Output the (x, y) coordinate of the center of the cell containing the given text.  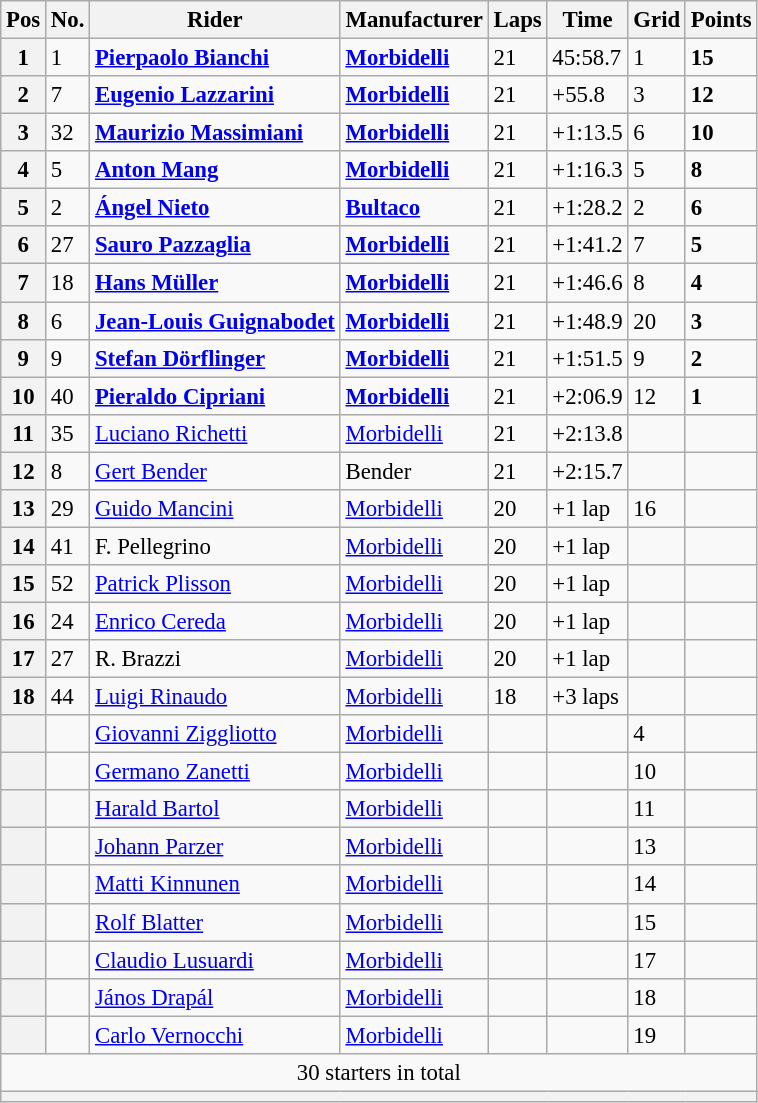
Patrick Plisson (215, 584)
Bultaco (414, 208)
Enrico Cereda (215, 621)
45:58.7 (588, 58)
Points (720, 20)
Gert Bender (215, 471)
Rolf Blatter (215, 922)
Maurizio Massimiani (215, 133)
32 (68, 133)
János Drapál (215, 997)
F. Pellegrino (215, 546)
52 (68, 584)
Hans Müller (215, 283)
44 (68, 697)
30 starters in total (379, 1073)
Laps (518, 20)
Germano Zanetti (215, 772)
+3 laps (588, 697)
Eugenio Lazzarini (215, 95)
24 (68, 621)
+2:06.9 (588, 396)
29 (68, 509)
Pierpaolo Bianchi (215, 58)
Claudio Lusuardi (215, 960)
Carlo Vernocchi (215, 1035)
Luigi Rinaudo (215, 697)
No. (68, 20)
Time (588, 20)
Grid (656, 20)
Sauro Pazzaglia (215, 245)
+1:51.5 (588, 358)
Jean-Louis Guignabodet (215, 321)
Manufacturer (414, 20)
+1:13.5 (588, 133)
Luciano Richetti (215, 433)
41 (68, 546)
Bender (414, 471)
+1:48.9 (588, 321)
+1:41.2 (588, 245)
Pos (24, 20)
Johann Parzer (215, 847)
+1:16.3 (588, 170)
+1:28.2 (588, 208)
35 (68, 433)
40 (68, 396)
Stefan Dörflinger (215, 358)
Pieraldo Cipriani (215, 396)
+55.8 (588, 95)
Rider (215, 20)
Harald Bartol (215, 809)
+1:46.6 (588, 283)
19 (656, 1035)
Giovanni Ziggliotto (215, 734)
Matti Kinnunen (215, 885)
Guido Mancini (215, 509)
+2:15.7 (588, 471)
R. Brazzi (215, 659)
Ángel Nieto (215, 208)
+2:13.8 (588, 433)
Anton Mang (215, 170)
